For the text-containing cell, return its midpoint in (X, Y) coordinate format. 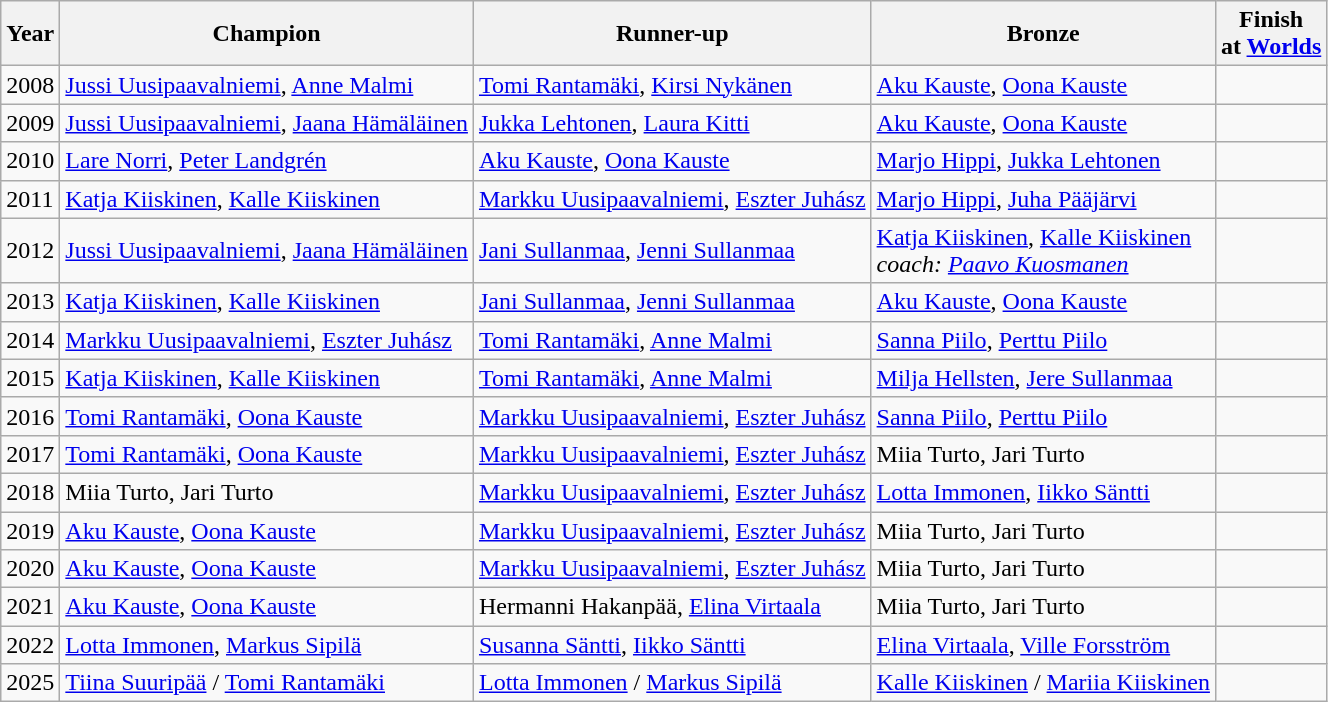
Lotta Immonen, Markus Sipilä (267, 645)
Finishat Worlds (1270, 34)
Marjo Hippi, Jukka Lehtonen (1043, 161)
2021 (30, 607)
Elina Virtaala, Ville Forsström (1043, 645)
2014 (30, 340)
2022 (30, 645)
Runner-up (672, 34)
Kalle Kiiskinen / Mariia Kiiskinen (1043, 683)
Jussi Uusipaavalniemi, Anne Malmi (267, 85)
Bronze (1043, 34)
Jukka Lehtonen, Laura Kitti (672, 123)
2010 (30, 161)
2025 (30, 683)
2019 (30, 531)
2020 (30, 569)
2011 (30, 199)
2012 (30, 250)
2015 (30, 378)
Champion (267, 34)
Year (30, 34)
Tomi Rantamäki, Kirsi Nykänen (672, 85)
Hermanni Hakanpää, Elina Virtaala (672, 607)
Marjo Hippi, Juha Pääjärvi (1043, 199)
Susanna Säntti, Iikko Säntti (672, 645)
2013 (30, 302)
Milja Hellsten, Jere Sullanmaa (1043, 378)
2009 (30, 123)
2016 (30, 416)
Tiina Suuripää / Tomi Rantamäki (267, 683)
2017 (30, 454)
Lotta Immonen / Markus Sipilä (672, 683)
Lare Norri, Peter Landgrén (267, 161)
Katja Kiiskinen, Kalle Kiiskinencoach: Paavo Kuosmanen (1043, 250)
2018 (30, 492)
2008 (30, 85)
Lotta Immonen, Iikko Säntti (1043, 492)
